Pinpoint the cell where the given text exists, returning its [X, Y] midpoint coordinate. 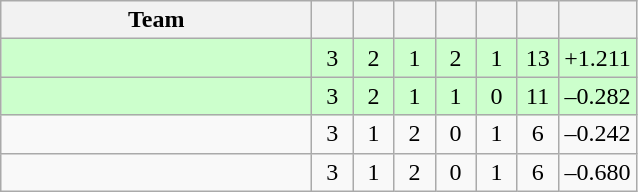
–0.282 [598, 96]
–0.242 [598, 134]
+1.211 [598, 58]
Team [156, 20]
13 [538, 58]
11 [538, 96]
–0.680 [598, 172]
